Determine the (x, y) coordinate at the center of the cell enclosing the given text.  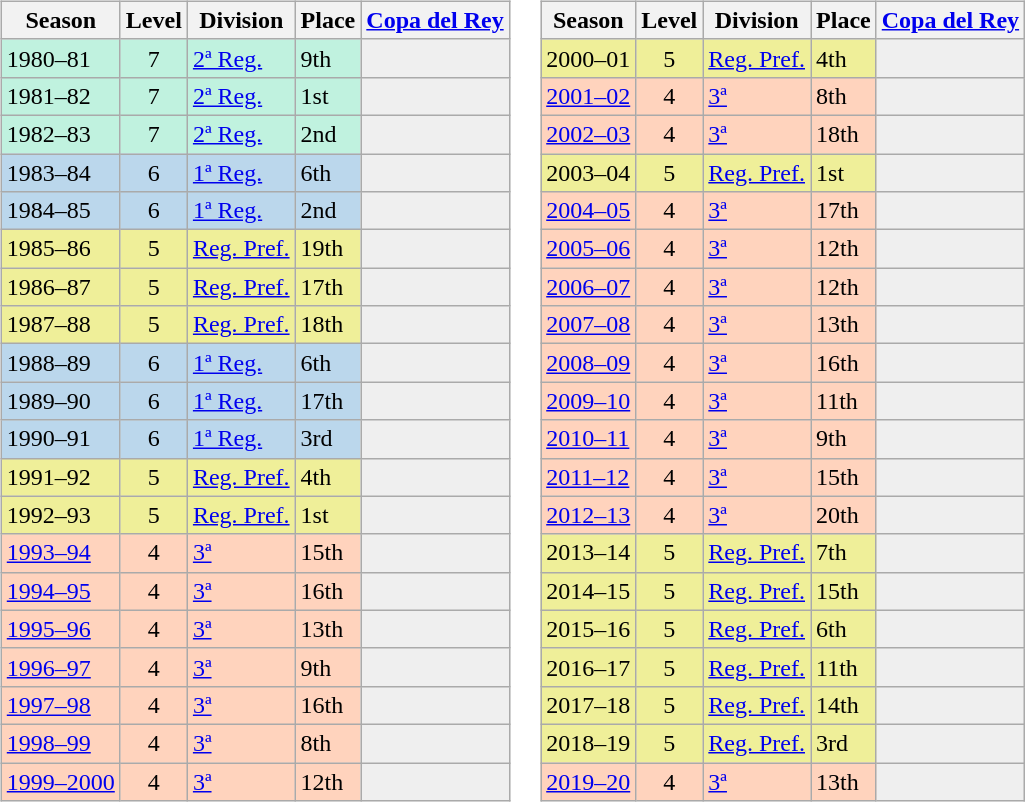
2013–14 (588, 553)
2015–16 (588, 629)
2008–09 (588, 363)
2000–01 (588, 58)
1996–97 (60, 667)
1993–94 (60, 553)
2012–13 (588, 515)
2007–08 (588, 325)
1995–96 (60, 629)
1999–2000 (60, 781)
1981–82 (60, 96)
1991–92 (60, 477)
2009–10 (588, 401)
2003–04 (588, 173)
1986–87 (60, 287)
1997–98 (60, 705)
1980–81 (60, 58)
2010–11 (588, 439)
1984–85 (60, 211)
14th (844, 705)
2006–07 (588, 287)
2002–03 (588, 134)
2014–15 (588, 591)
19th (328, 249)
2019–20 (588, 781)
2018–19 (588, 743)
7th (844, 553)
2011–12 (588, 477)
1992–93 (60, 515)
1983–84 (60, 173)
1985–86 (60, 249)
1988–89 (60, 363)
2005–06 (588, 249)
1990–91 (60, 439)
1987–88 (60, 325)
2001–02 (588, 96)
1989–90 (60, 401)
2016–17 (588, 667)
2017–18 (588, 705)
1998–99 (60, 743)
1982–83 (60, 134)
2004–05 (588, 211)
20th (844, 515)
1994–95 (60, 591)
